Find where the given text appears and provide that cell's center as [x, y] coordinate. 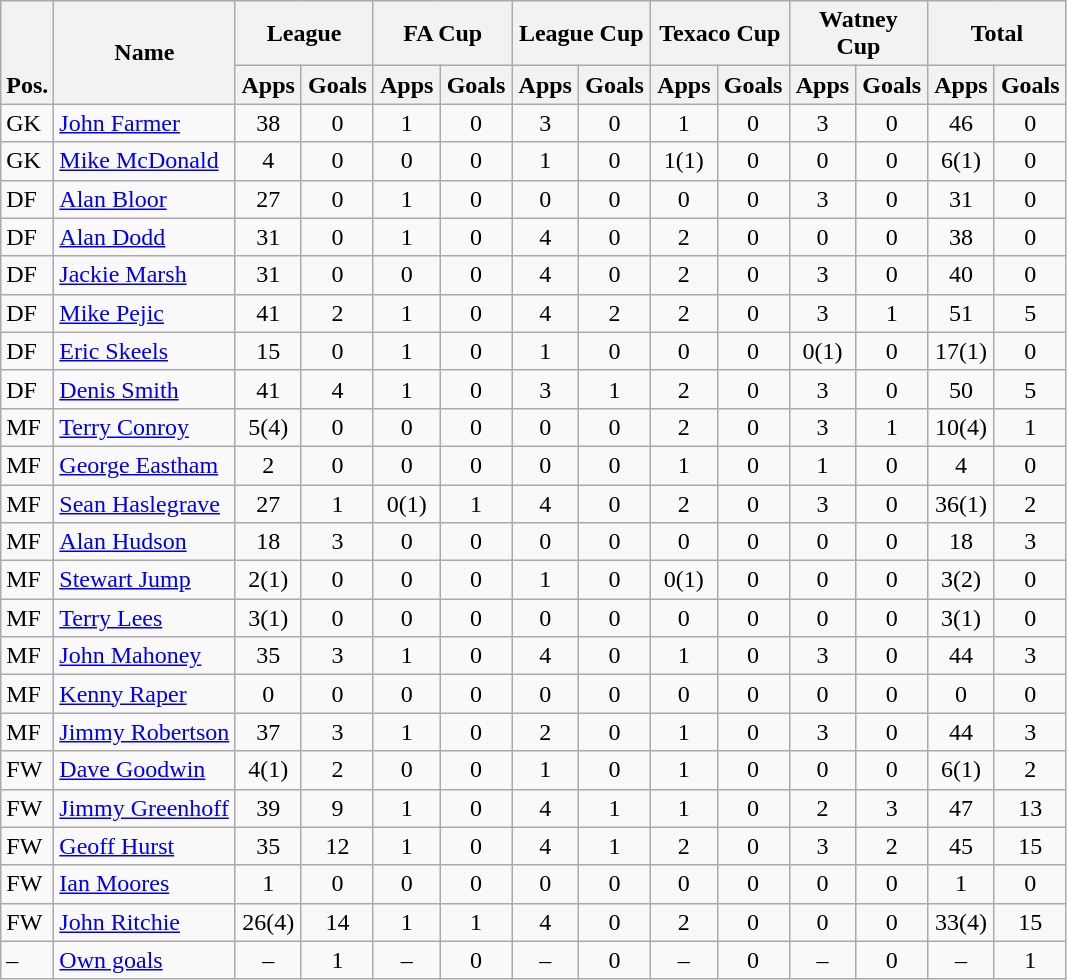
Name [144, 52]
Terry Conroy [144, 427]
9 [337, 808]
36(1) [962, 503]
George Eastham [144, 465]
Ian Moores [144, 884]
33(4) [962, 922]
26(4) [268, 922]
3(2) [962, 580]
Kenny Raper [144, 694]
13 [1030, 808]
12 [337, 846]
37 [268, 732]
45 [962, 846]
1(1) [684, 161]
Pos. [28, 52]
John Farmer [144, 123]
Watney Cup [858, 34]
4(1) [268, 770]
League [304, 34]
14 [337, 922]
Sean Haslegrave [144, 503]
Terry Lees [144, 618]
FA Cup [442, 34]
39 [268, 808]
Jackie Marsh [144, 275]
Geoff Hurst [144, 846]
John Ritchie [144, 922]
Mike Pejic [144, 313]
40 [962, 275]
Eric Skeels [144, 351]
League Cup [582, 34]
John Mahoney [144, 656]
Mike McDonald [144, 161]
Denis Smith [144, 389]
17(1) [962, 351]
Jimmy Robertson [144, 732]
5(4) [268, 427]
Total [998, 34]
10(4) [962, 427]
Dave Goodwin [144, 770]
Own goals [144, 960]
Texaco Cup [720, 34]
2(1) [268, 580]
47 [962, 808]
Stewart Jump [144, 580]
Alan Bloor [144, 199]
50 [962, 389]
51 [962, 313]
Jimmy Greenhoff [144, 808]
Alan Hudson [144, 542]
Alan Dodd [144, 237]
46 [962, 123]
